Determine the (X, Y) coordinate at the center of the cell enclosing the given text.  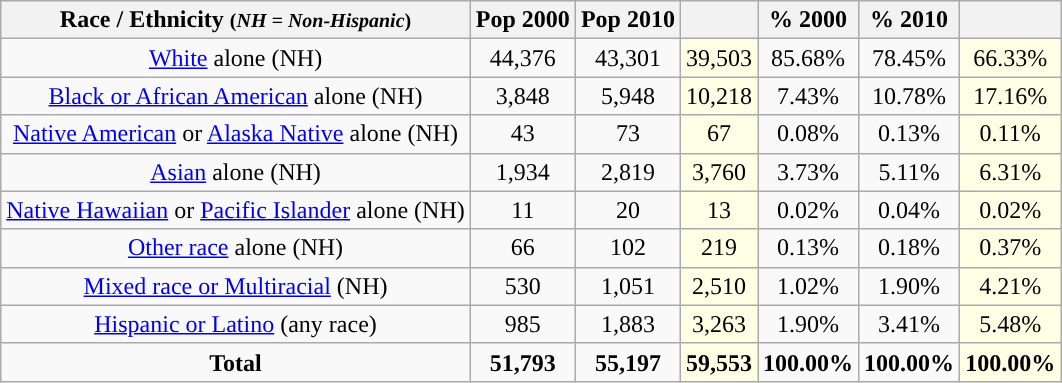
3.41% (910, 324)
219 (718, 248)
985 (522, 324)
% 2000 (808, 20)
11 (522, 210)
% 2010 (910, 20)
5.48% (1010, 324)
Black or African American alone (NH) (236, 96)
73 (628, 134)
Pop 2010 (628, 20)
Hispanic or Latino (any race) (236, 324)
39,503 (718, 58)
44,376 (522, 58)
7.43% (808, 96)
1,051 (628, 286)
0.08% (808, 134)
3,848 (522, 96)
51,793 (522, 362)
66 (522, 248)
Asian alone (NH) (236, 172)
17.16% (1010, 96)
43 (522, 134)
85.68% (808, 58)
Mixed race or Multiracial (NH) (236, 286)
0.11% (1010, 134)
5.11% (910, 172)
1,883 (628, 324)
59,553 (718, 362)
10.78% (910, 96)
102 (628, 248)
Pop 2000 (522, 20)
66.33% (1010, 58)
3.73% (808, 172)
3,760 (718, 172)
10,218 (718, 96)
20 (628, 210)
55,197 (628, 362)
78.45% (910, 58)
Race / Ethnicity (NH = Non-Hispanic) (236, 20)
5,948 (628, 96)
6.31% (1010, 172)
Native American or Alaska Native alone (NH) (236, 134)
2,819 (628, 172)
Native Hawaiian or Pacific Islander alone (NH) (236, 210)
White alone (NH) (236, 58)
Total (236, 362)
43,301 (628, 58)
0.37% (1010, 248)
67 (718, 134)
530 (522, 286)
4.21% (1010, 286)
0.04% (910, 210)
13 (718, 210)
2,510 (718, 286)
3,263 (718, 324)
1.02% (808, 286)
Other race alone (NH) (236, 248)
1,934 (522, 172)
0.18% (910, 248)
